Return [X, Y] of the center of cell containing provided text 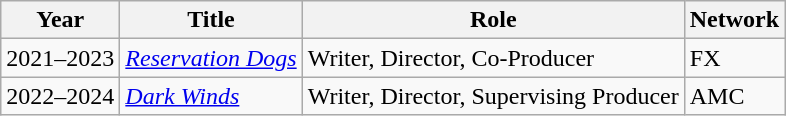
Writer, Director, Supervising Producer [493, 96]
Writer, Director, Co-Producer [493, 58]
AMC [734, 96]
FX [734, 58]
2022–2024 [60, 96]
Year [60, 20]
Reservation Dogs [211, 58]
Network [734, 20]
Role [493, 20]
2021–2023 [60, 58]
Dark Winds [211, 96]
Title [211, 20]
